From the cell containing the given text, extract its center point as (X, Y) coordinate. 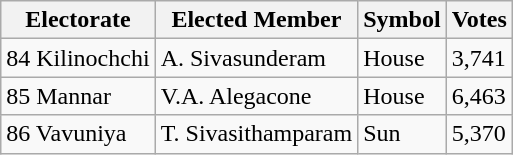
86 Vavuniya (78, 134)
Sun (402, 134)
Votes (479, 20)
3,741 (479, 58)
Symbol (402, 20)
A. Sivasunderam (256, 58)
6,463 (479, 96)
Electorate (78, 20)
84 Kilinochchi (78, 58)
T. Sivasithamparam (256, 134)
V.A. Alegacone (256, 96)
Elected Member (256, 20)
85 Mannar (78, 96)
5,370 (479, 134)
